Output the (x, y) coordinate of the center of the cell containing the given text.  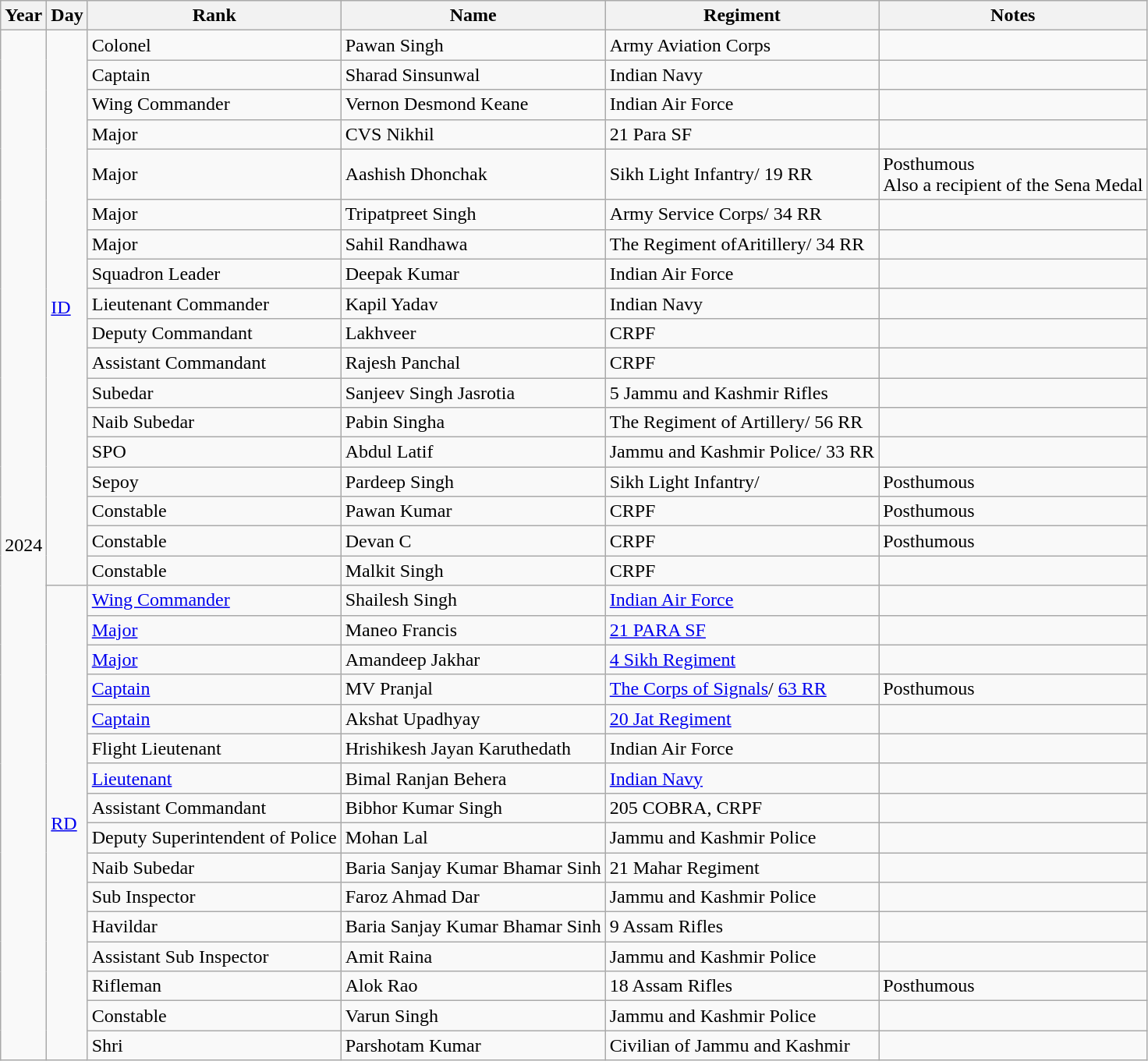
Mohan Lal (473, 837)
2024 (23, 546)
Pabin Singha (473, 423)
Parshotam Kumar (473, 1045)
Lakhveer (473, 333)
Tripatpreet Singh (473, 214)
Squadron Leader (214, 274)
Day (67, 16)
Amit Raina (473, 957)
Flight Lieutenant (214, 748)
Army Aviation Corps (742, 45)
Sikh Light Infantry/ (742, 482)
Amandeep Jakhar (473, 660)
Abdul Latif (473, 452)
Maneo Francis (473, 630)
Vernon Desmond Keane (473, 104)
Name (473, 16)
4 Sikh Regiment (742, 660)
Regiment (742, 16)
20 Jat Regiment (742, 719)
Lieutenant Commander (214, 303)
CVS Nikhil (473, 134)
Sanjeev Singh Jasrotia (473, 392)
Havildar (214, 927)
Bimal Ranjan Behera (473, 778)
Subedar (214, 392)
21 Para SF (742, 134)
Sahil Randhawa (473, 244)
Deputy Superintendent of Police (214, 837)
Rank (214, 16)
Jammu and Kashmir Police/ 33 RR (742, 452)
Sikh Light Infantry/ 19 RR (742, 175)
Aashish Dhonchak (473, 175)
Civilian of Jammu and Kashmir (742, 1045)
Pawan Kumar (473, 511)
Malkit Singh (473, 571)
Sepoy (214, 482)
Alok Rao (473, 986)
The Regiment ofAritillery/ 34 RR (742, 244)
Bibhor Kumar Singh (473, 808)
MV Pranjal (473, 689)
ID (67, 308)
PosthumousAlso a recipient of the Sena Medal (1013, 175)
The Regiment of Artillery/ 56 RR (742, 423)
Assistant Sub Inspector (214, 957)
Sharad Sinsunwal (473, 75)
Faroz Ahmad Dar (473, 897)
Lieutenant (214, 778)
Devan C (473, 541)
5 Jammu and Kashmir Rifles (742, 392)
SPO (214, 452)
Sub Inspector (214, 897)
Army Service Corps/ 34 RR (742, 214)
21 PARA SF (742, 630)
21 Mahar Regiment (742, 868)
Notes (1013, 16)
Hrishikesh Jayan Karuthedath (473, 748)
205 COBRA, CRPF (742, 808)
The Corps of Signals/ 63 RR (742, 689)
Varun Singh (473, 1016)
9 Assam Rifles (742, 927)
Shri (214, 1045)
Pawan Singh (473, 45)
RD (67, 823)
Deputy Commandant (214, 333)
Shailesh Singh (473, 600)
Akshat Upadhyay (473, 719)
18 Assam Rifles (742, 986)
Pardeep Singh (473, 482)
Colonel (214, 45)
Deepak Kumar (473, 274)
Rajesh Panchal (473, 363)
Year (23, 16)
Kapil Yadav (473, 303)
Rifleman (214, 986)
